Identify which cell holds the provided text, then report its (X, Y) central coordinate. 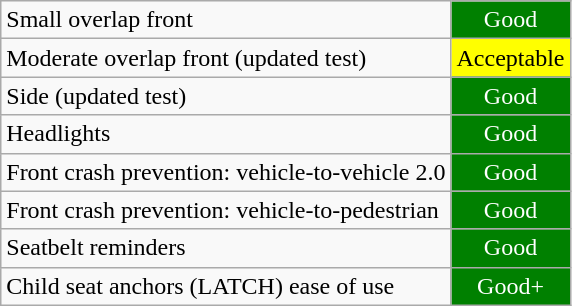
Side (updated test) (226, 96)
Small overlap front (226, 20)
Moderate overlap front (updated test) (226, 58)
Headlights (226, 134)
Front crash prevention: vehicle-to-pedestrian (226, 210)
Seatbelt reminders (226, 248)
Good+ (510, 286)
Front crash prevention: vehicle-to-vehicle 2.0 (226, 172)
Acceptable (510, 58)
Child seat anchors (LATCH) ease of use (226, 286)
